Capture the cell that displays the provided text and extract its [x, y] central coordinate. 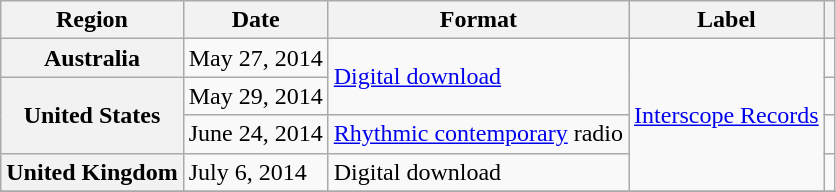
Rhythmic contemporary radio [478, 134]
May 29, 2014 [256, 96]
Date [256, 20]
May 27, 2014 [256, 58]
July 6, 2014 [256, 172]
Interscope Records [727, 115]
Region [92, 20]
Australia [92, 58]
June 24, 2014 [256, 134]
Label [727, 20]
United States [92, 115]
Format [478, 20]
United Kingdom [92, 172]
